Find where the given text appears and provide that cell's center as (x, y) coordinate. 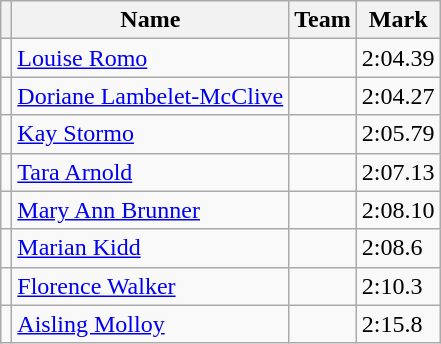
2:05.79 (398, 134)
2:07.13 (398, 172)
2:15.8 (398, 324)
Team (323, 20)
Doriane Lambelet-McClive (150, 96)
2:08.6 (398, 248)
Aisling Molloy (150, 324)
Louise Romo (150, 58)
2:04.39 (398, 58)
2:04.27 (398, 96)
Tara Arnold (150, 172)
Mark (398, 20)
Florence Walker (150, 286)
Mary Ann Brunner (150, 210)
2:08.10 (398, 210)
Name (150, 20)
Kay Stormo (150, 134)
Marian Kidd (150, 248)
2:10.3 (398, 286)
